From the cell containing the given text, extract its center point as [X, Y] coordinate. 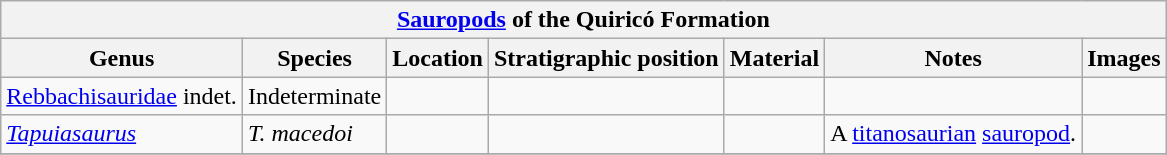
A titanosaurian sauropod. [954, 134]
Material [774, 58]
Indeterminate [314, 96]
Notes [954, 58]
Images [1124, 58]
Species [314, 58]
Stratigraphic position [606, 58]
Rebbachisauridae indet. [122, 96]
Sauropods of the Quiricó Formation [584, 20]
Location [438, 58]
Tapuiasaurus [122, 134]
Genus [122, 58]
T. macedoi [314, 134]
